For the text-containing cell, return its midpoint in (x, y) coordinate format. 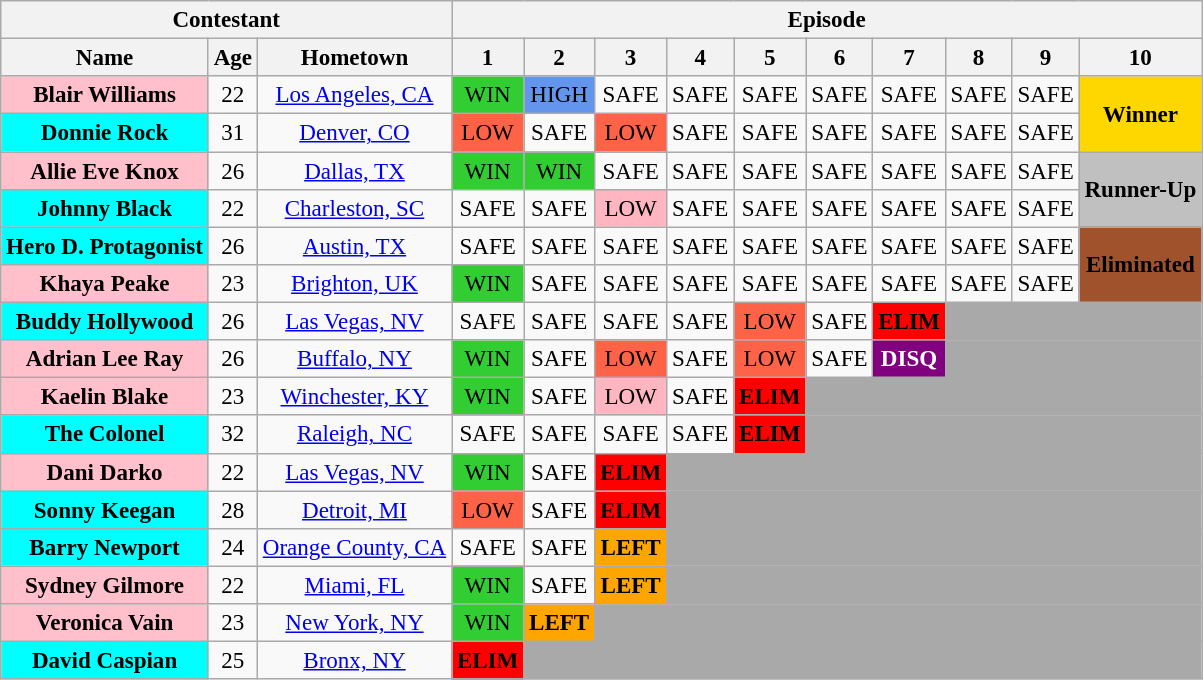
Winchester, KY (354, 397)
Blair Williams (105, 95)
Raleigh, NC (354, 435)
Hero D. Protagonist (105, 246)
Donnie Rock (105, 133)
5 (770, 58)
8 (978, 58)
Hometown (354, 58)
Name (105, 58)
Brighton, UK (354, 284)
Veronica Vain (105, 623)
3 (631, 58)
Johnny Black (105, 209)
Austin, TX (354, 246)
4 (700, 58)
6 (840, 58)
Khaya Peake (105, 284)
Charleston, SC (354, 209)
Detroit, MI (354, 510)
10 (1140, 58)
Allie Eve Knox (105, 171)
The Colonel (105, 435)
Los Angeles, CA (354, 95)
Eliminated (1140, 264)
Buffalo, NY (354, 359)
Episode (827, 20)
Bronx, NY (354, 661)
Kaelin Blake (105, 397)
David Caspian (105, 661)
25 (232, 661)
Dallas, TX (354, 171)
New York, NY (354, 623)
Runner-Up (1140, 190)
Barry Newport (105, 548)
Adrian Lee Ray (105, 359)
Orange County, CA (354, 548)
32 (232, 435)
31 (232, 133)
HIGH (560, 95)
Contestant (226, 20)
Buddy Hollywood (105, 322)
Winner (1140, 114)
28 (232, 510)
DISQ (909, 359)
9 (1046, 58)
24 (232, 548)
Dani Darko (105, 472)
Denver, CO (354, 133)
Miami, FL (354, 585)
2 (560, 58)
7 (909, 58)
Sonny Keegan (105, 510)
Sydney Gilmore (105, 585)
Age (232, 58)
1 (488, 58)
